Return (X, Y) of the center of cell containing provided text 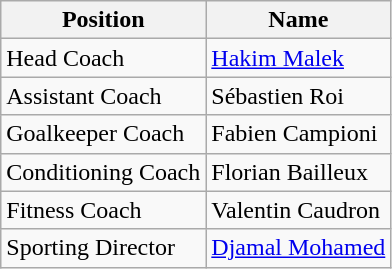
Position (104, 20)
Goalkeeper Coach (104, 134)
Sébastien Roi (298, 96)
Name (298, 20)
Florian Bailleux (298, 172)
Sporting Director (104, 248)
Valentin Caudron (298, 210)
Assistant Coach (104, 96)
Fabien Campioni (298, 134)
Djamal Mohamed (298, 248)
Fitness Coach (104, 210)
Conditioning Coach (104, 172)
Hakim Malek (298, 58)
Head Coach (104, 58)
